Identify which cell holds the provided text, then report its (x, y) central coordinate. 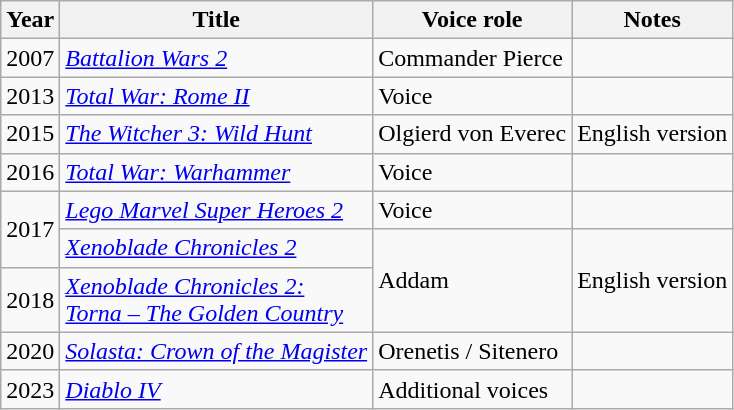
2023 (30, 389)
The Witcher 3: Wild Hunt (216, 134)
Voice role (472, 20)
Xenoblade Chronicles 2 (216, 248)
2020 (30, 351)
Year (30, 20)
Total War: Rome II (216, 96)
2013 (30, 96)
2018 (30, 300)
2016 (30, 172)
Olgierd von Everec (472, 134)
Title (216, 20)
Battalion Wars 2 (216, 58)
Additional voices (472, 389)
Addam (472, 280)
2017 (30, 229)
Orenetis / Sitenero (472, 351)
Notes (652, 20)
2007 (30, 58)
Lego Marvel Super Heroes 2 (216, 210)
2015 (30, 134)
Commander Pierce (472, 58)
Xenoblade Chronicles 2:Torna – The Golden Country (216, 300)
Diablo IV (216, 389)
Solasta: Crown of the Magister (216, 351)
Total War: Warhammer (216, 172)
